Search for the cell housing the specified text and yield its [x, y] center coordinate. 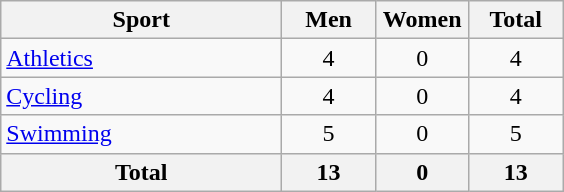
Cycling [142, 96]
Sport [142, 20]
Women [422, 20]
Swimming [142, 134]
Men [329, 20]
Athletics [142, 58]
